Search for the cell housing the specified text and yield its [X, Y] center coordinate. 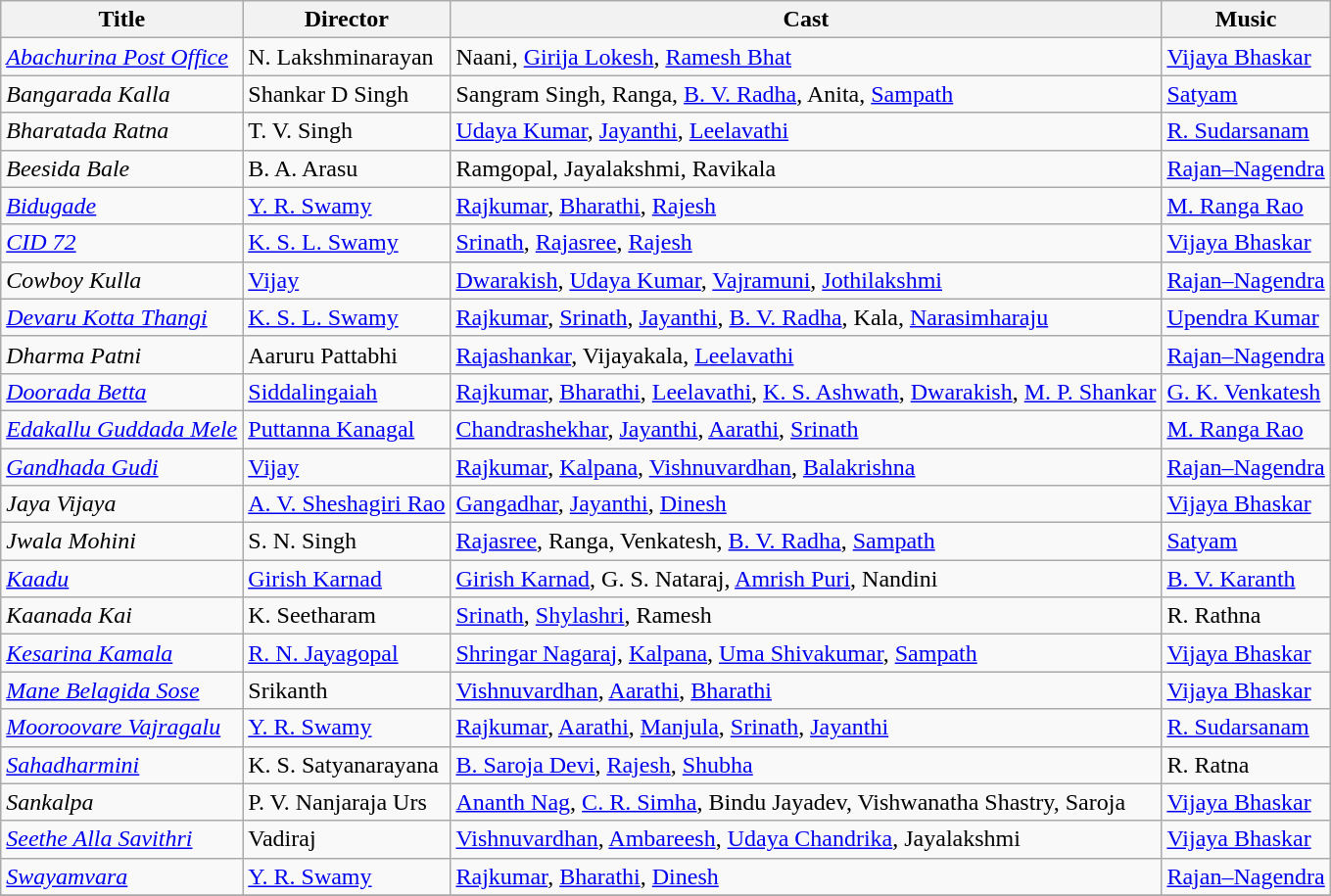
Siddalingaiah [347, 392]
Devaru Kotta Thangi [121, 317]
Vadiraj [347, 839]
Director [347, 20]
Naani, Girija Lokesh, Ramesh Bhat [806, 57]
Seethe Alla Savithri [121, 839]
Edakallu Guddada Mele [121, 429]
K. Seetharam [347, 616]
Rajkumar, Bharathi, Leelavathi, K. S. Ashwath, Dwarakish, M. P. Shankar [806, 392]
Rajashankar, Vijayakala, Leelavathi [806, 354]
Swayamvara [121, 876]
CID 72 [121, 243]
Kesarina Kamala [121, 653]
Music [1246, 20]
Kaadu [121, 579]
R. Rathna [1246, 616]
Sahadharmini [121, 765]
P. V. Nanjaraja Urs [347, 802]
Srinath, Shylashri, Ramesh [806, 616]
Sangram Singh, Ranga, B. V. Radha, Anita, Sampath [806, 94]
Sankalpa [121, 802]
Dharma Patni [121, 354]
Mane Belagida Sose [121, 690]
Upendra Kumar [1246, 317]
Doorada Betta [121, 392]
Beesida Bale [121, 168]
Abachurina Post Office [121, 57]
Bangarada Kalla [121, 94]
A. V. Sheshagiri Rao [347, 504]
Shankar D Singh [347, 94]
Shringar Nagaraj, Kalpana, Uma Shivakumar, Sampath [806, 653]
Vishnuvardhan, Ambareesh, Udaya Chandrika, Jayalakshmi [806, 839]
Ramgopal, Jayalakshmi, Ravikala [806, 168]
Bharatada Ratna [121, 131]
Gandhada Gudi [121, 467]
T. V. Singh [347, 131]
Bidugade [121, 206]
K. S. Satyanarayana [347, 765]
Jwala Mohini [121, 542]
Jaya Vijaya [121, 504]
Rajkumar, Srinath, Jayanthi, B. V. Radha, Kala, Narasimharaju [806, 317]
Srinath, Rajasree, Rajesh [806, 243]
Gangadhar, Jayanthi, Dinesh [806, 504]
Rajkumar, Aarathi, Manjula, Srinath, Jayanthi [806, 728]
Dwarakish, Udaya Kumar, Vajramuni, Jothilakshmi [806, 280]
G. K. Venkatesh [1246, 392]
R. Ratna [1246, 765]
Rajkumar, Bharathi, Rajesh [806, 206]
B. A. Arasu [347, 168]
Aaruru Pattabhi [347, 354]
S. N. Singh [347, 542]
Cast [806, 20]
Rajasree, Ranga, Venkatesh, B. V. Radha, Sampath [806, 542]
Rajkumar, Kalpana, Vishnuvardhan, Balakrishna [806, 467]
Kaanada Kai [121, 616]
B. V. Karanth [1246, 579]
Title [121, 20]
Chandrashekhar, Jayanthi, Aarathi, Srinath [806, 429]
Puttanna Kanagal [347, 429]
Ananth Nag, C. R. Simha, Bindu Jayadev, Vishwanatha Shastry, Saroja [806, 802]
Cowboy Kulla [121, 280]
B. Saroja Devi, Rajesh, Shubha [806, 765]
R. N. Jayagopal [347, 653]
Rajkumar, Bharathi, Dinesh [806, 876]
N. Lakshminarayan [347, 57]
Srikanth [347, 690]
Girish Karnad [347, 579]
Girish Karnad, G. S. Nataraj, Amrish Puri, Nandini [806, 579]
Udaya Kumar, Jayanthi, Leelavathi [806, 131]
Mooroovare Vajragalu [121, 728]
Vishnuvardhan, Aarathi, Bharathi [806, 690]
